Pinpoint the cell where the given text exists, returning its [X, Y] midpoint coordinate. 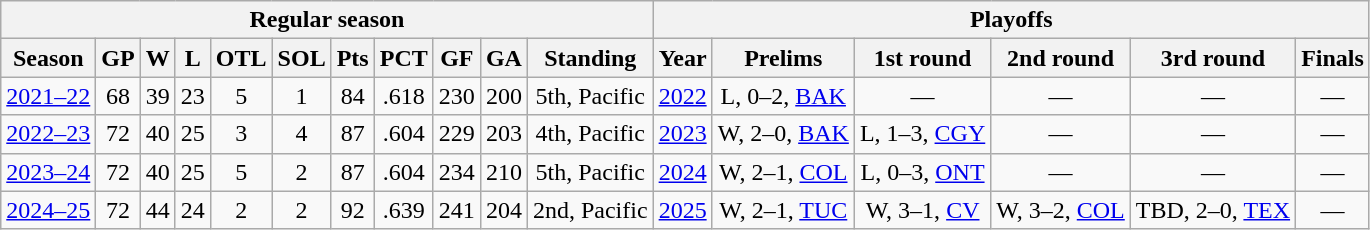
44 [158, 210]
2025 [682, 210]
241 [456, 210]
203 [504, 134]
Regular season [327, 20]
L, 0–2, BAK [783, 96]
200 [504, 96]
1st round [922, 58]
68 [118, 96]
4th, Pacific [590, 134]
4 [302, 134]
2024–25 [48, 210]
OTL [241, 58]
Prelims [783, 58]
W, 2–0, BAK [783, 134]
2022–23 [48, 134]
2023 [682, 134]
.618 [404, 96]
23 [192, 96]
230 [456, 96]
GF [456, 58]
Year [682, 58]
GA [504, 58]
Season [48, 58]
Pts [352, 58]
L, 1–3, CGY [922, 134]
.639 [404, 210]
W, 2–1, COL [783, 172]
234 [456, 172]
PCT [404, 58]
Playoffs [1011, 20]
3rd round [1212, 58]
SOL [302, 58]
2024 [682, 172]
2023–24 [48, 172]
24 [192, 210]
2nd round [1061, 58]
204 [504, 210]
2022 [682, 96]
L, 0–3, ONT [922, 172]
210 [504, 172]
TBD, 2–0, TEX [1212, 210]
84 [352, 96]
Finals [1333, 58]
2021–22 [48, 96]
W, 3–1, CV [922, 210]
2nd, Pacific [590, 210]
39 [158, 96]
1 [302, 96]
Standing [590, 58]
GP [118, 58]
3 [241, 134]
L [192, 58]
W [158, 58]
W, 3–2, COL [1061, 210]
92 [352, 210]
W, 2–1, TUC [783, 210]
229 [456, 134]
